Pinpoint the cell where the given text exists, returning its (X, Y) midpoint coordinate. 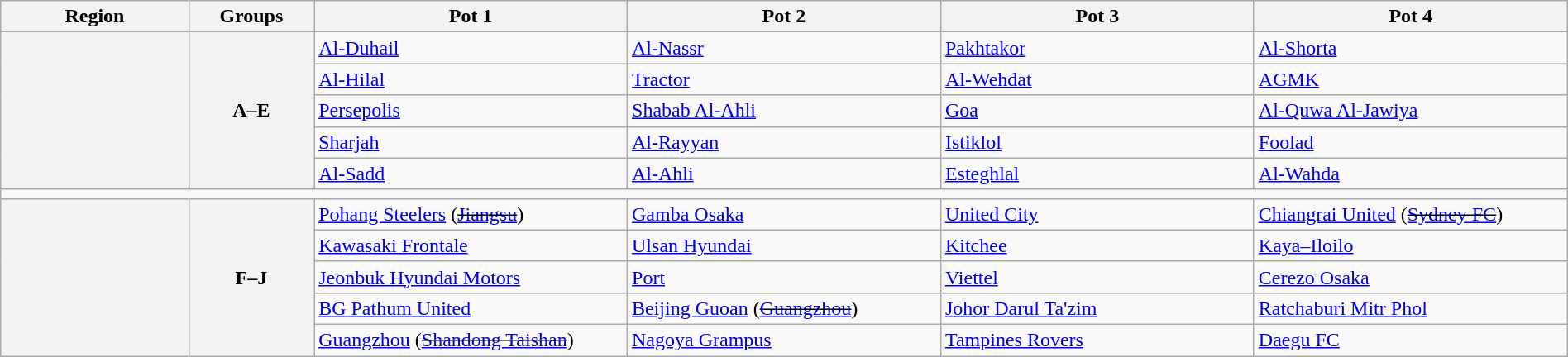
Gamba Osaka (784, 214)
Johor Darul Ta'zim (1097, 308)
Sharjah (471, 142)
Viettel (1097, 277)
Al-Nassr (784, 48)
Shabab Al-Ahli (784, 111)
Al-Wahda (1411, 174)
Persepolis (471, 111)
Nagoya Grampus (784, 340)
Al-Duhail (471, 48)
Al-Wehdat (1097, 79)
Tractor (784, 79)
Pot 4 (1411, 17)
Ratchaburi Mitr Phol (1411, 308)
Cerezo Osaka (1411, 277)
Port (784, 277)
A–E (251, 111)
Ulsan Hyundai (784, 245)
Esteghlal (1097, 174)
Kaya–Iloilo (1411, 245)
Pohang Steelers (Jiangsu) (471, 214)
Pot 3 (1097, 17)
Istiklol (1097, 142)
BG Pathum United (471, 308)
Al-Quwa Al-Jawiya (1411, 111)
Pakhtakor (1097, 48)
AGMK (1411, 79)
United City (1097, 214)
Kitchee (1097, 245)
Kawasaki Frontale (471, 245)
Foolad (1411, 142)
Daegu FC (1411, 340)
Region (94, 17)
Al-Shorta (1411, 48)
Pot 2 (784, 17)
Beijing Guoan (Guangzhou) (784, 308)
Goa (1097, 111)
Chiangrai United (Sydney FC) (1411, 214)
Al-Ahli (784, 174)
Al-Rayyan (784, 142)
F–J (251, 277)
Guangzhou (Shandong Taishan) (471, 340)
Tampines Rovers (1097, 340)
Pot 1 (471, 17)
Al-Sadd (471, 174)
Al-Hilal (471, 79)
Jeonbuk Hyundai Motors (471, 277)
Groups (251, 17)
